Determine the (x, y) coordinate at the center of the cell enclosing the given text.  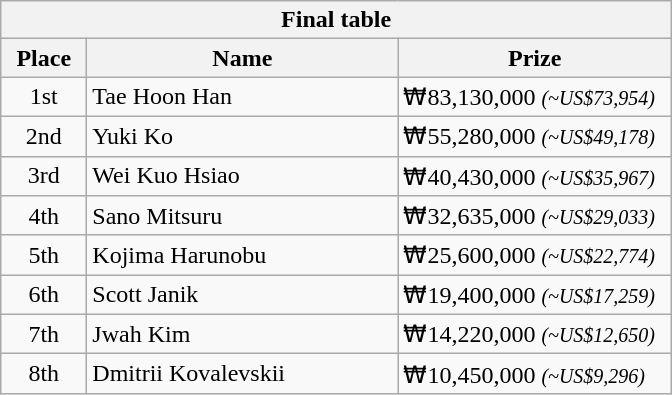
6th (44, 295)
₩55,280,000 (~US$49,178) (535, 136)
Wei Kuo Hsiao (242, 176)
7th (44, 334)
Kojima Harunobu (242, 255)
₩25,600,000 (~US$22,774) (535, 255)
5th (44, 255)
Prize (535, 58)
Name (242, 58)
Place (44, 58)
₩14,220,000 (~US$12,650) (535, 334)
2nd (44, 136)
Sano Mitsuru (242, 216)
Tae Hoon Han (242, 97)
₩10,450,000 (~US$9,296) (535, 374)
Scott Janik (242, 295)
Dmitrii Kovalevskii (242, 374)
Yuki Ko (242, 136)
₩40,430,000 (~US$35,967) (535, 176)
8th (44, 374)
Final table (336, 20)
₩19,400,000 (~US$17,259) (535, 295)
₩32,635,000 (~US$29,033) (535, 216)
1st (44, 97)
₩83,130,000 (~US$73,954) (535, 97)
4th (44, 216)
3rd (44, 176)
Jwah Kim (242, 334)
